For the text-containing cell, return its midpoint in [x, y] coordinate format. 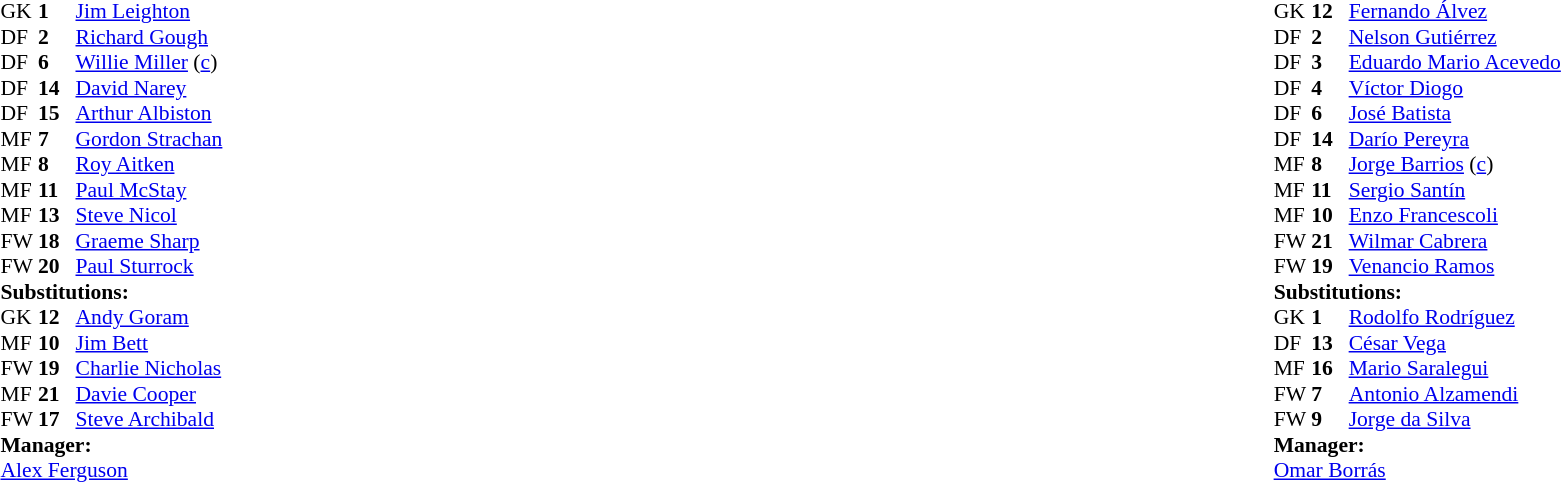
Steve Archibald [150, 419]
Jorge Barrios (c) [1455, 165]
Paul Sturrock [150, 267]
Wilmar Cabrera [1455, 241]
Antonio Alzamendi [1455, 394]
Jorge da Silva [1455, 419]
Víctor Diogo [1455, 88]
18 [57, 241]
12 [57, 317]
César Vega [1455, 343]
Enzo Francescoli [1455, 215]
Eduardo Mario Acevedo [1455, 63]
Gordon Strachan [150, 139]
20 [57, 267]
Davie Cooper [150, 394]
José Batista [1455, 113]
Darío Pereyra [1455, 139]
Rodolfo Rodríguez [1455, 317]
Mario Saralegui [1455, 369]
Paul McStay [150, 190]
Roy Aitken [150, 165]
9 [1330, 419]
Sergio Santín [1455, 190]
Charlie Nicholas [150, 369]
Arthur Albiston [150, 113]
Richard Gough [150, 37]
David Narey [150, 88]
Venancio Ramos [1455, 267]
16 [1330, 369]
Andy Goram [150, 317]
Nelson Gutiérrez [1455, 37]
4 [1330, 88]
17 [57, 419]
3 [1330, 63]
1 [1330, 317]
Willie Miller (c) [150, 63]
15 [57, 113]
Steve Nicol [150, 215]
Jim Bett [150, 343]
Graeme Sharp [150, 241]
